Locate the cell with the specified text and output its (x, y) center coordinate. 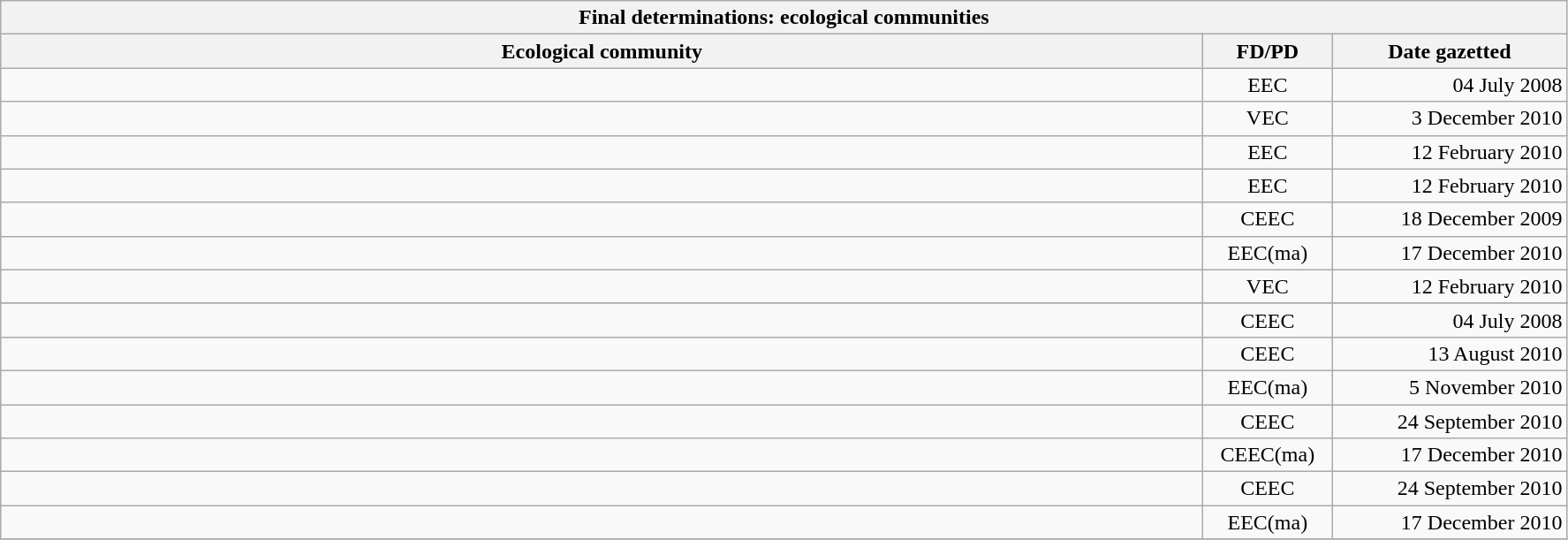
18 December 2009 (1450, 219)
5 November 2010 (1450, 387)
CEEC(ma) (1268, 455)
FD/PD (1268, 51)
3 December 2010 (1450, 118)
Final determinations: ecological communities (784, 18)
13 August 2010 (1450, 354)
Ecological community (602, 51)
Date gazetted (1450, 51)
